Return the [X, Y] coordinate for the center point of the cell that contains the specified text.  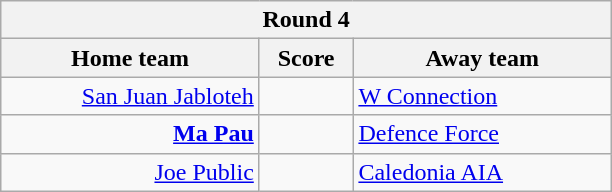
San Juan Jabloteh [130, 96]
Defence Force [482, 134]
Round 4 [306, 20]
Score [306, 58]
Ma Pau [130, 134]
Joe Public [130, 172]
W Connection [482, 96]
Caledonia AIA [482, 172]
Away team [482, 58]
Home team [130, 58]
